For the text-containing cell, return its midpoint in [x, y] coordinate format. 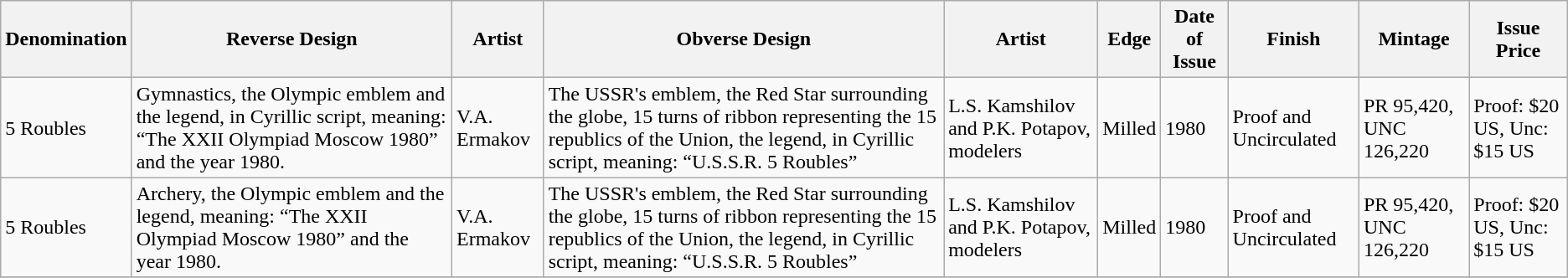
Gymnastics, the Olympic emblem and the legend, in Cyrillic script, meaning: “The XXII Olympiad Moscow 1980” and the year 1980. [291, 127]
Denomination [66, 39]
Date of Issue [1194, 39]
Obverse Design [744, 39]
Mintage [1414, 39]
Finish [1293, 39]
Reverse Design [291, 39]
Edge [1129, 39]
Archery, the Olympic emblem and the legend, meaning: “The XXII Olympiad Moscow 1980” and the year 1980. [291, 228]
Issue Price [1518, 39]
